Return (X, Y) of the center of cell containing provided text 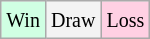
Draw (72, 20)
Loss (126, 20)
Win (24, 20)
